Output the (X, Y) coordinate of the center of the cell containing the given text.  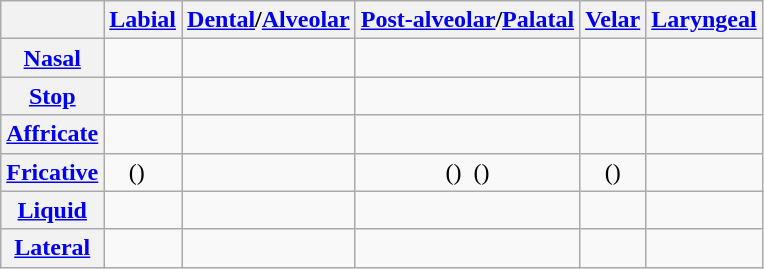
Post-alveolar/Palatal (467, 20)
Liquid (52, 210)
Nasal (52, 58)
Affricate (52, 134)
Fricative (52, 172)
Velar (613, 20)
Labial (143, 20)
Dental/Alveolar (269, 20)
() () (467, 172)
Stop (52, 96)
Lateral (52, 248)
Laryngeal (704, 20)
